Extract the (x, y) coordinate from the center of the cell holding the provided text.  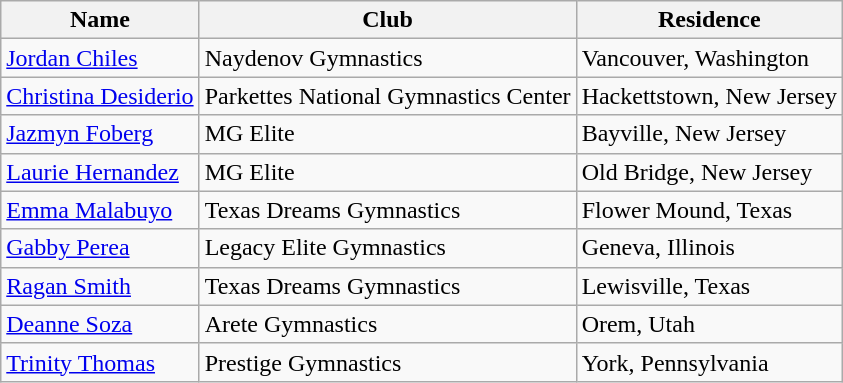
Residence (709, 20)
Orem, Utah (709, 324)
Hackettstown, New Jersey (709, 96)
Arete Gymnastics (388, 324)
Legacy Elite Gymnastics (388, 248)
Name (100, 20)
Emma Malabuyo (100, 210)
Club (388, 20)
Laurie Hernandez (100, 172)
Naydenov Gymnastics (388, 58)
Bayville, New Jersey (709, 134)
Lewisville, Texas (709, 286)
Trinity Thomas (100, 362)
Vancouver, Washington (709, 58)
Parkettes National Gymnastics Center (388, 96)
Jazmyn Foberg (100, 134)
Flower Mound, Texas (709, 210)
Christina Desiderio (100, 96)
Ragan Smith (100, 286)
York, Pennsylvania (709, 362)
Old Bridge, New Jersey (709, 172)
Jordan Chiles (100, 58)
Gabby Perea (100, 248)
Prestige Gymnastics (388, 362)
Deanne Soza (100, 324)
Geneva, Illinois (709, 248)
